Detect which cell encompasses the target text, then output its [x, y] center coordinate. 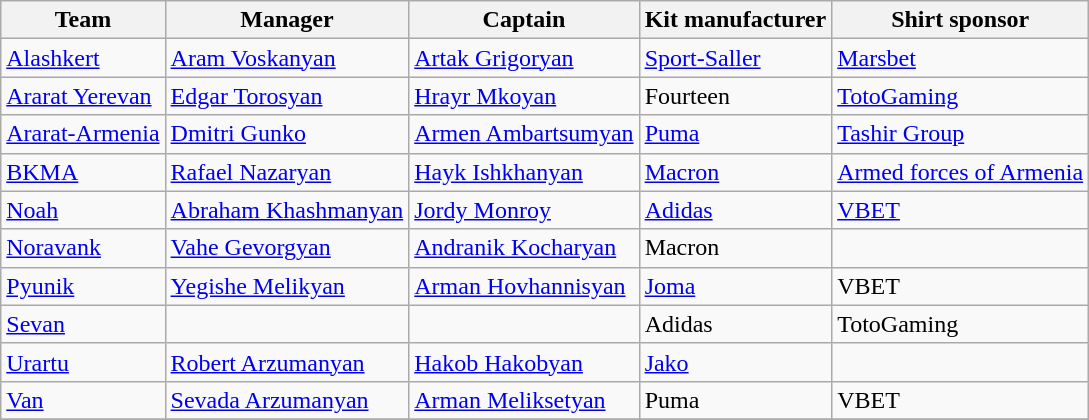
Jordy Monroy [524, 210]
Armen Ambartsumyan [524, 134]
Tashir Group [960, 134]
Hakob Hakobyan [524, 362]
Rafael Nazaryan [287, 172]
Van [83, 400]
Noravank [83, 248]
Arman Meliksetyan [524, 400]
Jako [736, 362]
Captain [524, 20]
Fourteen [736, 96]
Armed forces of Armenia [960, 172]
BKMA [83, 172]
Pyunik [83, 286]
Aram Voskanyan [287, 58]
Robert Arzumanyan [287, 362]
Hayk Ishkhanyan [524, 172]
Edgar Torosyan [287, 96]
Sevan [83, 324]
Ararat-Armenia [83, 134]
Joma [736, 286]
Urartu [83, 362]
Arman Hovhannisyan [524, 286]
Andranik Kocharyan [524, 248]
Alashkert [83, 58]
Vahe Gevorgyan [287, 248]
Abraham Khashmanyan [287, 210]
Shirt sponsor [960, 20]
Kit manufacturer [736, 20]
Sevada Arzumanyan [287, 400]
Team [83, 20]
Sport-Saller [736, 58]
Hrayr Mkoyan [524, 96]
Yegishe Melikyan [287, 286]
Noah [83, 210]
Ararat Yerevan [83, 96]
Dmitri Gunko [287, 134]
Artak Grigoryan [524, 58]
Marsbet [960, 58]
Manager [287, 20]
